From the cell containing the given text, extract its center point as [x, y] coordinate. 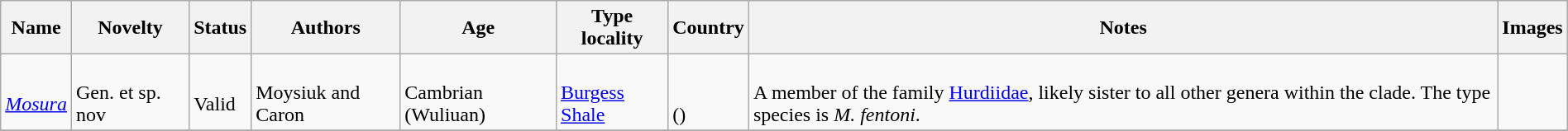
Notes [1123, 28]
Valid [220, 92]
Mosura [36, 92]
Novelty [130, 28]
Gen. et sp. nov [130, 92]
Images [1532, 28]
Burgess Shale [612, 92]
Name [36, 28]
A member of the family Hurdiidae, likely sister to all other genera within the clade. The type species is M. fentoni. [1123, 92]
Status [220, 28]
Type locality [612, 28]
Moysiuk and Caron [326, 92]
Country [709, 28]
Age [478, 28]
() [709, 92]
Authors [326, 28]
Cambrian (Wuliuan) [478, 92]
